For the text-containing cell, return its midpoint in [X, Y] coordinate format. 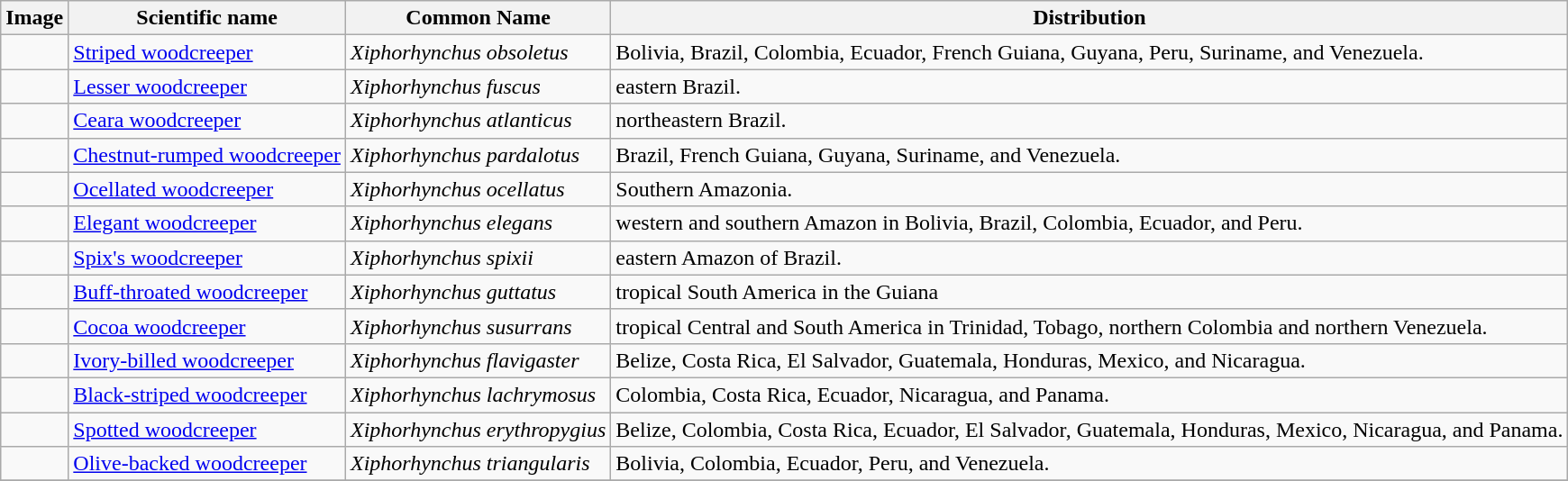
Xiphorhynchus triangularis [478, 464]
Xiphorhynchus elegans [478, 223]
Olive-backed woodcreeper [207, 464]
Common Name [478, 18]
Elegant woodcreeper [207, 223]
Colombia, Costa Rica, Ecuador, Nicaragua, and Panama. [1089, 395]
tropical Central and South America in Trinidad, Tobago, northern Colombia and northern Venezuela. [1089, 326]
Xiphorhynchus fuscus [478, 86]
Distribution [1089, 18]
Xiphorhynchus lachrymosus [478, 395]
Bolivia, Brazil, Colombia, Ecuador, French Guiana, Guyana, Peru, Suriname, and Venezuela. [1089, 52]
Xiphorhynchus ocellatus [478, 189]
Southern Amazonia. [1089, 189]
Belize, Colombia, Costa Rica, Ecuador, El Salvador, Guatemala, Honduras, Mexico, Nicaragua, and Panama. [1089, 430]
Xiphorhynchus susurrans [478, 326]
eastern Amazon of Brazil. [1089, 258]
Ivory-billed woodcreeper [207, 360]
Xiphorhynchus spixii [478, 258]
Lesser woodcreeper [207, 86]
Ceara woodcreeper [207, 121]
Bolivia, Colombia, Ecuador, Peru, and Venezuela. [1089, 464]
tropical South America in the Guiana [1089, 292]
Image [34, 18]
Buff-throated woodcreeper [207, 292]
Chestnut-rumped woodcreeper [207, 155]
Ocellated woodcreeper [207, 189]
Spotted woodcreeper [207, 430]
Xiphorhynchus erythropygius [478, 430]
Black-striped woodcreeper [207, 395]
Striped woodcreeper [207, 52]
Brazil, French Guiana, Guyana, Suriname, and Venezuela. [1089, 155]
Xiphorhynchus guttatus [478, 292]
Spix's woodcreeper [207, 258]
northeastern Brazil. [1089, 121]
Xiphorhynchus obsoletus [478, 52]
Xiphorhynchus pardalotus [478, 155]
Cocoa woodcreeper [207, 326]
eastern Brazil. [1089, 86]
Scientific name [207, 18]
Xiphorhynchus atlanticus [478, 121]
western and southern Amazon in Bolivia, Brazil, Colombia, Ecuador, and Peru. [1089, 223]
Belize, Costa Rica, El Salvador, Guatemala, Honduras, Mexico, and Nicaragua. [1089, 360]
Xiphorhynchus flavigaster [478, 360]
